From the cell containing the given text, extract its center point as (X, Y) coordinate. 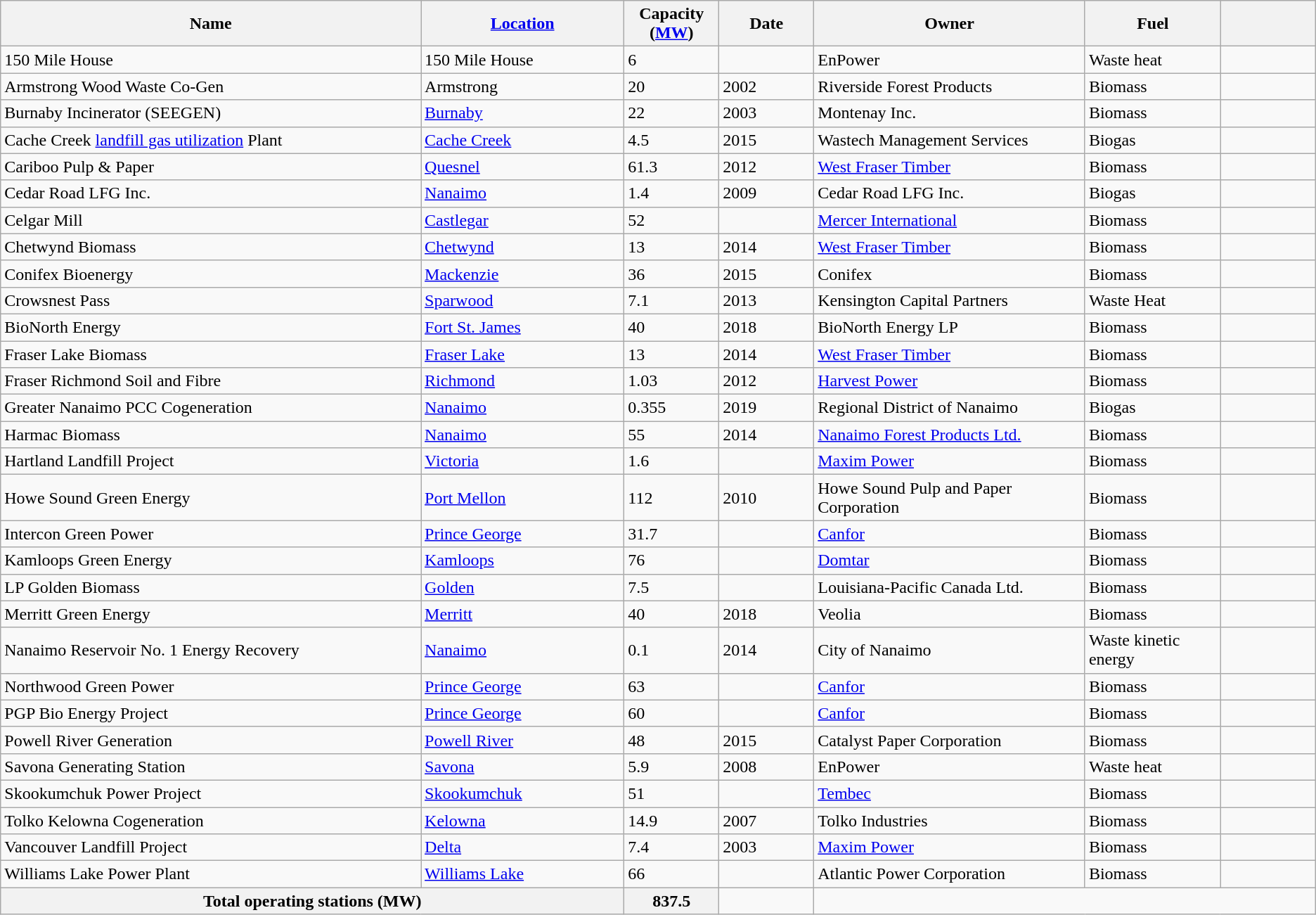
Northwood Green Power (211, 686)
2007 (766, 821)
Castlegar (523, 220)
Regional District of Nanaimo (950, 408)
Cache Creek landfill gas utilization Plant (211, 140)
Powell River (523, 740)
Sparwood (523, 300)
Howe Sound Green Energy (211, 498)
Name (211, 24)
Celgar Mill (211, 220)
2010 (766, 498)
61.3 (672, 167)
0.1 (672, 650)
0.355 (672, 408)
Hartland Landfill Project (211, 461)
31.7 (672, 534)
Kamloops (523, 561)
66 (672, 874)
1.03 (672, 381)
Catalyst Paper Corporation (950, 740)
Location (523, 24)
LP Golden Biomass (211, 587)
Kelowna (523, 821)
Cache Creek (523, 140)
63 (672, 686)
BioNorth Energy LP (950, 327)
Fort St. James (523, 327)
Tolko Industries (950, 821)
Fraser Richmond Soil and Fibre (211, 381)
Skookumchuk (523, 793)
Powell River Generation (211, 740)
Veolia (950, 614)
7.4 (672, 847)
2009 (766, 193)
20 (672, 87)
Williams Lake (523, 874)
Mercer International (950, 220)
2008 (766, 767)
Conifex Bioenergy (211, 274)
Wastech Management Services (950, 140)
7.1 (672, 300)
Total operating stations (MW) (312, 901)
Armstrong (523, 87)
Montenay Inc. (950, 113)
Capacity (MW) (672, 24)
Tolko Kelowna Cogeneration (211, 821)
Conifex (950, 274)
14.9 (672, 821)
Savona (523, 767)
2013 (766, 300)
6 (672, 60)
Tembec (950, 793)
Burnaby (523, 113)
Fraser Lake (523, 354)
Merritt (523, 614)
7.5 (672, 587)
Kamloops Green Energy (211, 561)
Greater Nanaimo PCC Cogeneration (211, 408)
51 (672, 793)
Savona Generating Station (211, 767)
Harmac Biomass (211, 435)
Victoria (523, 461)
Waste Heat (1153, 300)
Richmond (523, 381)
Intercon Green Power (211, 534)
1.6 (672, 461)
Port Mellon (523, 498)
2019 (766, 408)
Waste kinetic energy (1153, 650)
Chetwynd Biomass (211, 247)
837.5 (672, 901)
BioNorth Energy (211, 327)
Merritt Green Energy (211, 614)
36 (672, 274)
Owner (950, 24)
Crowsnest Pass (211, 300)
Delta (523, 847)
PGP Bio Energy Project (211, 713)
Cariboo Pulp & Paper (211, 167)
Nanaimo Forest Products Ltd. (950, 435)
City of Nanaimo (950, 650)
Fraser Lake Biomass (211, 354)
Burnaby Incinerator (SEEGEN) (211, 113)
112 (672, 498)
Date (766, 24)
48 (672, 740)
5.9 (672, 767)
1.4 (672, 193)
Golden (523, 587)
Nanaimo Reservoir No. 1 Energy Recovery (211, 650)
76 (672, 561)
Domtar (950, 561)
Vancouver Landfill Project (211, 847)
Riverside Forest Products (950, 87)
60 (672, 713)
Fuel (1153, 24)
Armstrong Wood Waste Co-Gen (211, 87)
52 (672, 220)
22 (672, 113)
Harvest Power (950, 381)
Skookumchuk Power Project (211, 793)
55 (672, 435)
Howe Sound Pulp and Paper Corporation (950, 498)
Louisiana-Pacific Canada Ltd. (950, 587)
4.5 (672, 140)
Chetwynd (523, 247)
Quesnel (523, 167)
2002 (766, 87)
Kensington Capital Partners (950, 300)
Atlantic Power Corporation (950, 874)
Mackenzie (523, 274)
Williams Lake Power Plant (211, 874)
